Capture the cell that displays the provided text and extract its [X, Y] central coordinate. 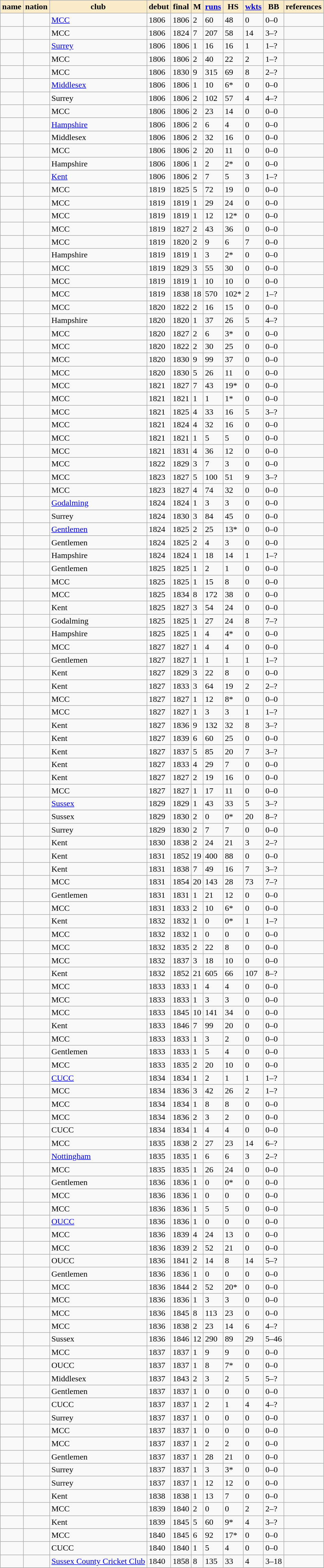
nation [36, 7]
102* [233, 294]
141 [213, 1013]
49 [213, 869]
9* [233, 1522]
club [98, 7]
BB [274, 7]
3–18 [274, 1561]
315 [213, 72]
135 [213, 1561]
58 [233, 33]
89 [233, 1339]
605 [213, 973]
69 [233, 72]
57 [233, 98]
12* [233, 216]
4* [233, 634]
48 [233, 20]
1844 [181, 1287]
51 [233, 477]
5–46 [274, 1339]
20* [233, 1287]
84 [213, 516]
name [12, 7]
M [197, 7]
1854 [181, 882]
42 [213, 1091]
54 [213, 608]
73 [253, 882]
debut [159, 7]
143 [213, 882]
113 [213, 1313]
85 [213, 751]
92 [213, 1535]
290 [213, 1339]
100 [213, 477]
1841 [181, 1261]
final [181, 7]
88 [233, 856]
172 [213, 595]
570 [213, 294]
74 [213, 490]
132 [213, 725]
17 [213, 790]
1843 [181, 1378]
107 [253, 973]
207 [213, 33]
7* [233, 1365]
runs [213, 7]
34 [233, 1013]
13* [233, 529]
17* [233, 1535]
19* [233, 386]
wkts [253, 7]
64 [213, 686]
40 [213, 59]
Nottingham [98, 1156]
66 [233, 973]
400 [213, 856]
72 [213, 190]
references [303, 7]
38 [233, 595]
55 [213, 268]
1858 [181, 1561]
6–? [274, 1143]
Sussex County Cricket Club [98, 1561]
8* [233, 699]
45 [233, 516]
102 [213, 98]
HS [233, 7]
1* [233, 399]
